Detect which cell encompasses the target text, then output its [x, y] center coordinate. 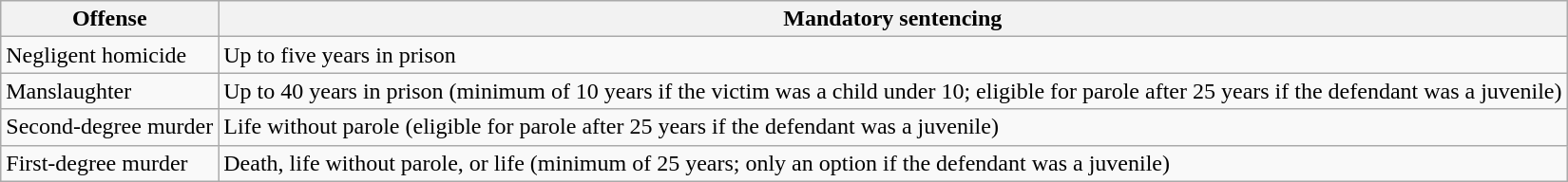
Offense [110, 19]
Negligent homicide [110, 55]
Life without parole (eligible for parole after 25 years if the defendant was a juvenile) [893, 127]
Mandatory sentencing [893, 19]
Manslaughter [110, 91]
First-degree murder [110, 163]
Death, life without parole, or life (minimum of 25 years; only an option if the defendant was a juvenile) [893, 163]
Up to five years in prison [893, 55]
Up to 40 years in prison (minimum of 10 years if the victim was a child under 10; eligible for parole after 25 years if the defendant was a juvenile) [893, 91]
Second-degree murder [110, 127]
